Determine the [x, y] coordinate at the center of the cell enclosing the given text.  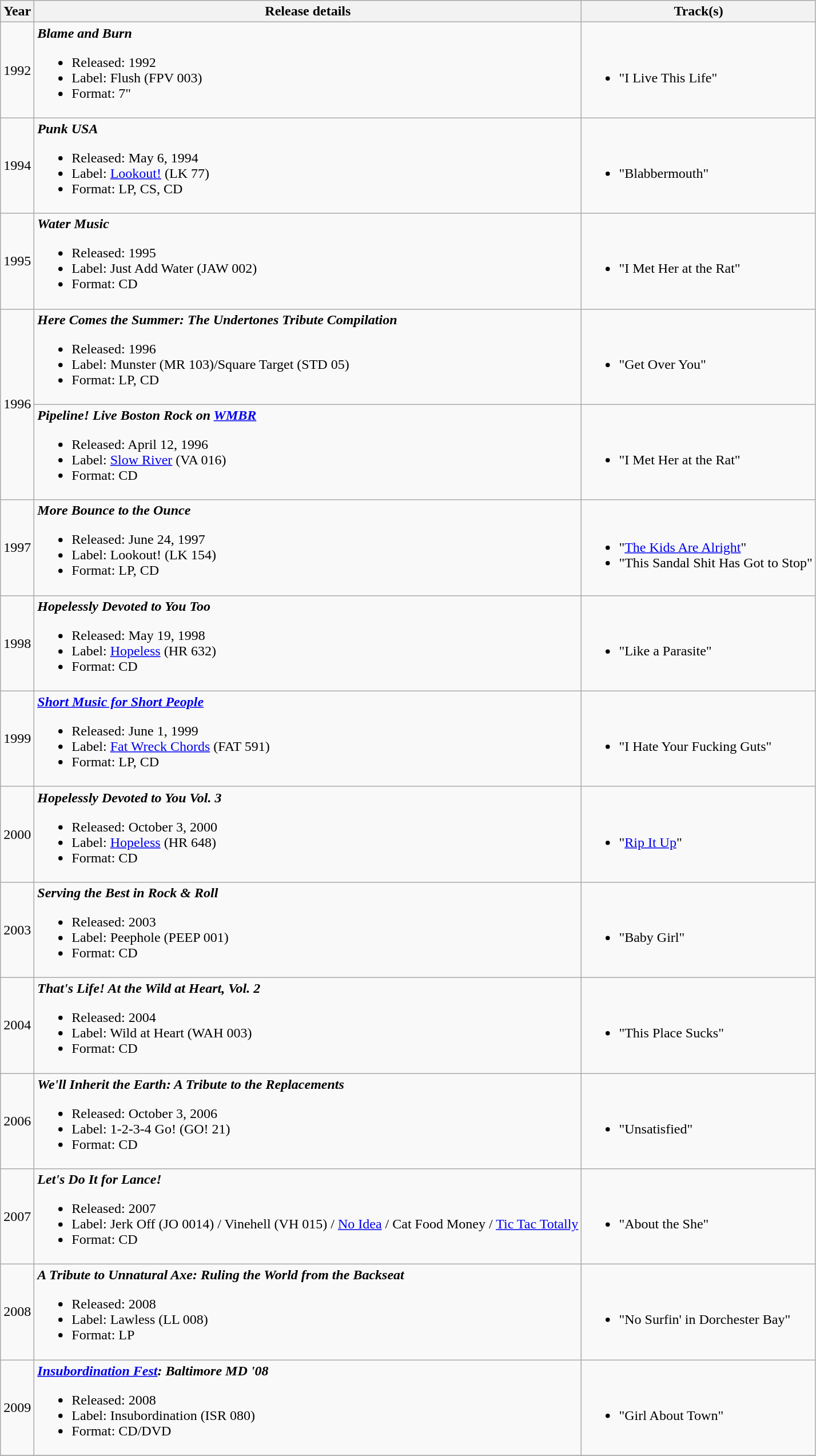
1996 [17, 404]
"The Kids Are Alright" "This Sandal Shit Has Got to Stop" [699, 548]
2004 [17, 1025]
2007 [17, 1217]
2008 [17, 1312]
More Bounce to the OunceReleased: June 24, 1997Label: Lookout! (LK 154)Format: LP, CD [308, 548]
1992 [17, 70]
"I Hate Your Fucking Guts" [699, 739]
2000 [17, 834]
Pipeline! Live Boston Rock on WMBRReleased: April 12, 1996Label: Slow River (VA 016)Format: CD [308, 452]
Year [17, 11]
Let's Do It for Lance!Released: 2007Label: Jerk Off (JO 0014) / Vinehell (VH 015) / No Idea / Cat Food Money / Tic Tac TotallyFormat: CD [308, 1217]
1998 [17, 643]
Release details [308, 11]
Punk USAReleased: May 6, 1994Label: Lookout! (LK 77)Format: LP, CS, CD [308, 166]
We'll Inherit the Earth: A Tribute to the ReplacementsReleased: October 3, 2006Label: 1-2-3-4 Go! (GO! 21)Format: CD [308, 1121]
1997 [17, 548]
"No Surfin' in Dorchester Bay" [699, 1312]
Here Comes the Summer: The Undertones Tribute CompilationReleased: 1996Label: Munster (MR 103)/Square Target (STD 05)Format: LP, CD [308, 357]
Hopelessly Devoted to You TooReleased: May 19, 1998Label: Hopeless (HR 632)Format: CD [308, 643]
"Unsatisfied" [699, 1121]
"About the She" [699, 1217]
Serving the Best in Rock & RollReleased: 2003Label: Peephole (PEEP 001)Format: CD [308, 930]
Insubordination Fest: Baltimore MD '08Released: 2008Label: Insubordination (ISR 080)Format: CD/DVD [308, 1408]
2009 [17, 1408]
That's Life! At the Wild at Heart, Vol. 2Released: 2004Label: Wild at Heart (WAH 003)Format: CD [308, 1025]
"I Live This Life" [699, 70]
"Get Over You" [699, 357]
Short Music for Short PeopleReleased: June 1, 1999Label: Fat Wreck Chords (FAT 591)Format: LP, CD [308, 739]
"Rip It Up" [699, 834]
Track(s) [699, 11]
1999 [17, 739]
Water MusicReleased: 1995Label: Just Add Water (JAW 002)Format: CD [308, 261]
"Like a Parasite" [699, 643]
"This Place Sucks" [699, 1025]
1995 [17, 261]
"Blabbermouth" [699, 166]
"Girl About Town" [699, 1408]
Hopelessly Devoted to You Vol. 3Released: October 3, 2000Label: Hopeless (HR 648)Format: CD [308, 834]
Blame and BurnReleased: 1992Label: Flush (FPV 003)Format: 7" [308, 70]
2006 [17, 1121]
"Baby Girl" [699, 930]
2003 [17, 930]
1994 [17, 166]
A Tribute to Unnatural Axe: Ruling the World from the BackseatReleased: 2008Label: Lawless (LL 008)Format: LP [308, 1312]
